For the text-containing cell, return its midpoint in (x, y) coordinate format. 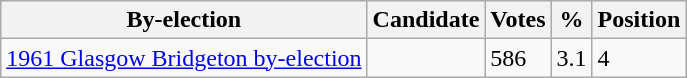
1961 Glasgow Bridgeton by-election (184, 58)
Candidate (426, 20)
4 (639, 58)
By-election (184, 20)
3.1 (572, 58)
% (572, 20)
Votes (518, 20)
Position (639, 20)
586 (518, 58)
